Find where the given text appears and provide that cell's center as [X, Y] coordinate. 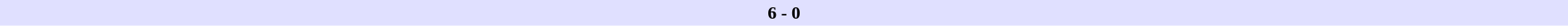
6 - 0 [784, 13]
